Return the (X, Y) coordinate for the center point of the cell that contains the specified text.  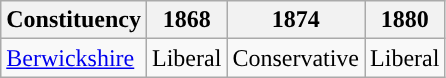
1868 (186, 20)
Conservative (296, 58)
Constituency (74, 20)
Berwickshire (74, 58)
1880 (405, 20)
1874 (296, 20)
